Find where the given text appears and provide that cell's center as (x, y) coordinate. 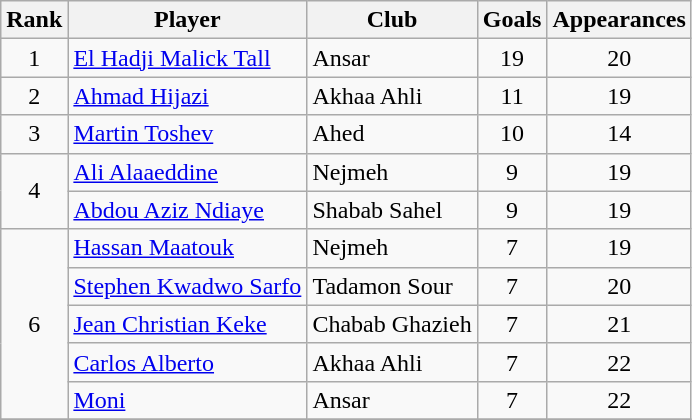
Tadamon Sour (392, 286)
2 (34, 96)
Hassan Maatouk (188, 248)
Player (188, 20)
3 (34, 134)
21 (619, 324)
Ali Alaaeddine (188, 172)
Club (392, 20)
Stephen Kwadwo Sarfo (188, 286)
Carlos Alberto (188, 362)
4 (34, 191)
Chabab Ghazieh (392, 324)
Goals (512, 20)
Rank (34, 20)
Shabab Sahel (392, 210)
Ahed (392, 134)
Ahmad Hijazi (188, 96)
El Hadji Malick Tall (188, 58)
6 (34, 324)
Jean Christian Keke (188, 324)
Moni (188, 400)
11 (512, 96)
10 (512, 134)
Appearances (619, 20)
14 (619, 134)
Abdou Aziz Ndiaye (188, 210)
Martin Toshev (188, 134)
1 (34, 58)
